Extract the [X, Y] coordinate from the center of the cell holding the provided text.  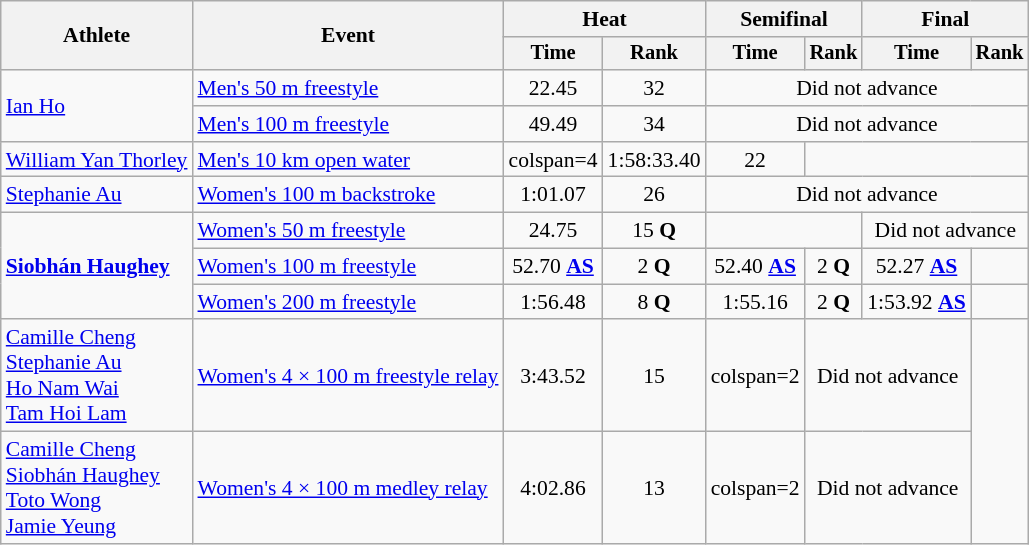
Women's 4 × 100 m medley relay [348, 488]
1:55.16 [756, 302]
26 [654, 195]
Camille ChengSiobhán HaugheyToto WongJamie Yeung [97, 488]
4:02.86 [552, 488]
52.70 AS [552, 267]
Women's 50 m freestyle [348, 231]
Camille ChengStephanie AuHo Nam WaiTam Hoi Lam [97, 376]
Siobhán Haughey [97, 266]
52.40 AS [756, 267]
1:56.48 [552, 302]
Final [945, 19]
1:58:33.40 [654, 160]
15 Q [654, 231]
colspan=4 [552, 160]
Heat [604, 19]
1:01.07 [552, 195]
Women's 100 m backstroke [348, 195]
Semifinal [784, 19]
52.27 AS [916, 267]
Men's 100 m freestyle [348, 124]
1:53.92 AS [916, 302]
15 [654, 376]
Men's 10 km open water [348, 160]
Men's 50 m freestyle [348, 88]
22.45 [552, 88]
Women's 100 m freestyle [348, 267]
24.75 [552, 231]
Women's 4 × 100 m freestyle relay [348, 376]
22 [756, 160]
34 [654, 124]
32 [654, 88]
Women's 200 m freestyle [348, 302]
49.49 [552, 124]
William Yan Thorley [97, 160]
13 [654, 488]
8 Q [654, 302]
Event [348, 36]
Athlete [97, 36]
Stephanie Au [97, 195]
Ian Ho [97, 106]
3:43.52 [552, 376]
